Return the (x, y) coordinate for the center point of the cell that contains the specified text.  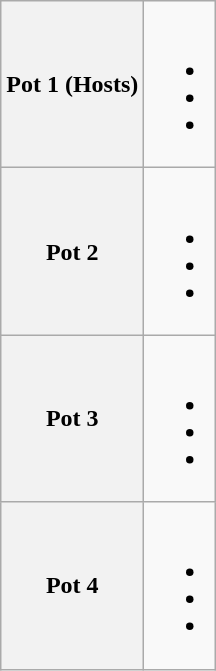
Pot 1 (Hosts) (72, 84)
Pot 2 (72, 252)
Pot 3 (72, 418)
Pot 4 (72, 586)
